Output the [x, y] coordinate of the center of the cell containing the given text.  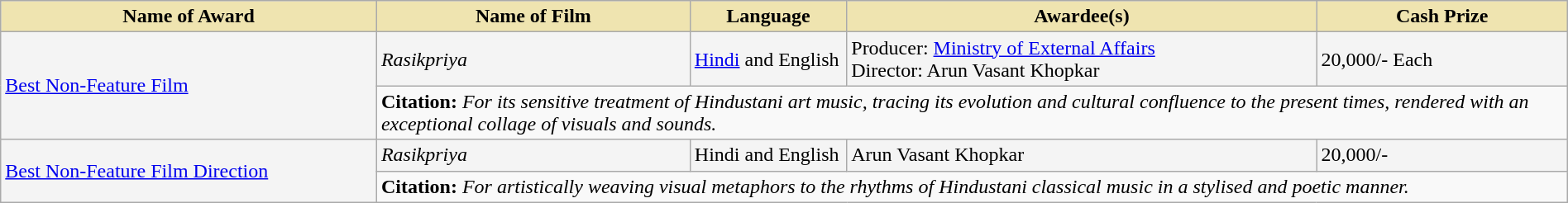
Cash Prize [1442, 17]
20,000/- [1442, 155]
Producer: Ministry of External AffairsDirector: Arun Vasant Khopkar [1082, 59]
20,000/- Each [1442, 59]
Name of Film [533, 17]
Language [767, 17]
Arun Vasant Khopkar [1082, 155]
Awardee(s) [1082, 17]
Name of Award [189, 17]
Citation: For artistically weaving visual metaphors to the rhythms of Hindustani classical music in a stylised and poetic manner. [972, 186]
Best Non-Feature Film [189, 86]
Best Non-Feature Film Direction [189, 171]
